Scan for the cell matching the given text and deliver its (X, Y) coordinate at center. 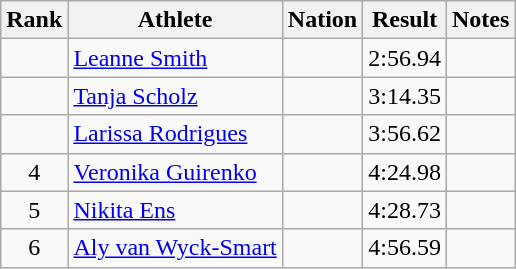
3:14.35 (405, 96)
Athlete (175, 20)
Larissa Rodrigues (175, 134)
Leanne Smith (175, 58)
3:56.62 (405, 134)
6 (34, 248)
4 (34, 172)
Tanja Scholz (175, 96)
Notes (480, 20)
Nation (322, 20)
4:24.98 (405, 172)
2:56.94 (405, 58)
4:28.73 (405, 210)
Result (405, 20)
Aly van Wyck-Smart (175, 248)
5 (34, 210)
4:56.59 (405, 248)
Veronika Guirenko (175, 172)
Nikita Ens (175, 210)
Rank (34, 20)
